Locate the cell with the specified text and output its [x, y] center coordinate. 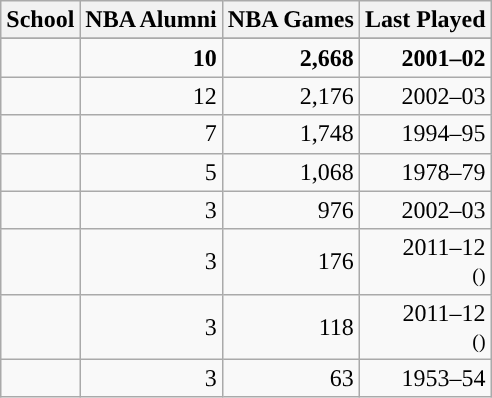
7 [151, 134]
1,068 [290, 172]
2,176 [290, 96]
12 [151, 96]
1978–79 [425, 172]
NBA Alumni [151, 20]
5 [151, 172]
976 [290, 210]
10 [151, 58]
1994–95 [425, 134]
63 [290, 378]
2001–02 [425, 58]
2,668 [290, 58]
School [40, 20]
NBA Games [290, 20]
1953–54 [425, 378]
1,748 [290, 134]
176 [290, 262]
Last Played [425, 20]
118 [290, 326]
